Find where the given text appears and provide that cell's center as (X, Y) coordinate. 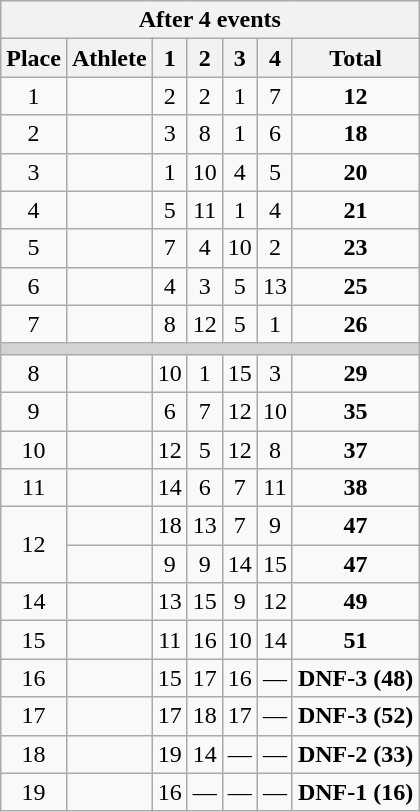
35 (355, 411)
Athlete (109, 58)
DNF-3 (52) (355, 716)
38 (355, 488)
20 (355, 172)
51 (355, 640)
Total (355, 58)
DNF-2 (33) (355, 754)
29 (355, 373)
DNF-3 (48) (355, 678)
After 4 events (210, 20)
25 (355, 286)
26 (355, 324)
21 (355, 210)
37 (355, 449)
Place (34, 58)
49 (355, 602)
23 (355, 248)
DNF-1 (16) (355, 792)
